Extract the (x, y) coordinate from the center of the cell holding the provided text.  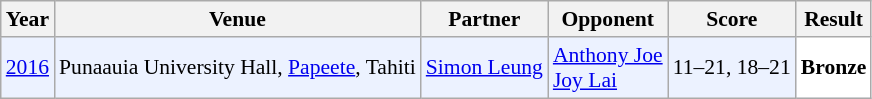
Bronze (834, 68)
11–21, 18–21 (732, 68)
2016 (28, 68)
Year (28, 19)
Result (834, 19)
Opponent (608, 19)
Simon Leung (484, 68)
Punaauia University Hall, Papeete, Tahiti (238, 68)
Score (732, 19)
Anthony Joe Joy Lai (608, 68)
Venue (238, 19)
Partner (484, 19)
